Capture the cell that displays the provided text and extract its (X, Y) central coordinate. 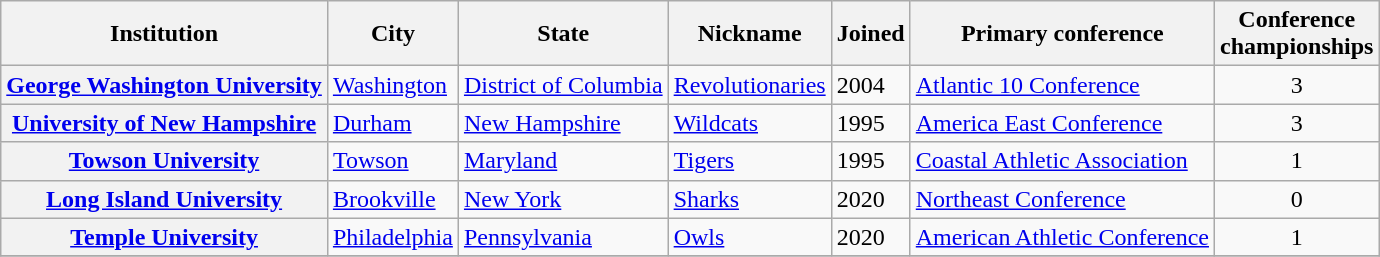
Atlantic 10 Conference (1062, 85)
Institution (164, 34)
Conferencechampionships (1297, 34)
Owls (750, 237)
Maryland (563, 161)
Temple University (164, 237)
University of New Hampshire (164, 123)
New York (563, 199)
Wildcats (750, 123)
Tigers (750, 161)
Durham (392, 123)
Nickname (750, 34)
George Washington University (164, 85)
Northeast Conference (1062, 199)
American Athletic Conference (1062, 237)
Sharks (750, 199)
Pennsylvania (563, 237)
2004 (870, 85)
0 (1297, 199)
Joined (870, 34)
Coastal Athletic Association (1062, 161)
District of Columbia (563, 85)
Towson University (164, 161)
City (392, 34)
State (563, 34)
Long Island University (164, 199)
New Hampshire (563, 123)
Brookville (392, 199)
Philadelphia (392, 237)
Primary conference (1062, 34)
Washington (392, 85)
Revolutionaries (750, 85)
America East Conference (1062, 123)
Towson (392, 161)
